Detect which cell encompasses the target text, then output its (x, y) center coordinate. 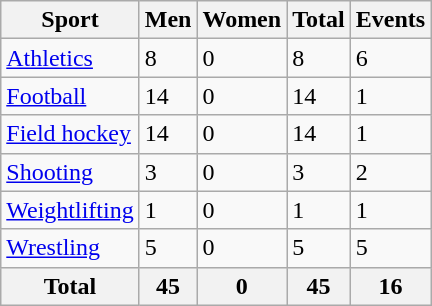
Men (168, 20)
Athletics (70, 58)
Wrestling (70, 248)
Sport (70, 20)
Field hockey (70, 134)
2 (390, 172)
Shooting (70, 172)
6 (390, 58)
Weightlifting (70, 210)
Events (390, 20)
Football (70, 96)
16 (390, 286)
Women (242, 20)
